Return the (X, Y) coordinate for the center point of the cell that contains the specified text.  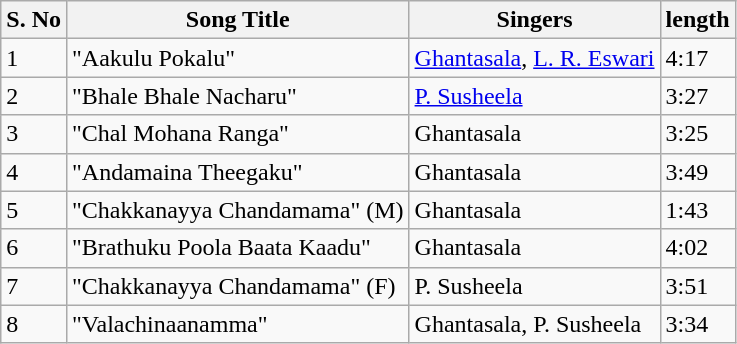
Ghantasala, L. R. Eswari (534, 58)
3:51 (698, 286)
"Chal Mohana Ranga" (238, 134)
"Valachinaanamma" (238, 324)
1:43 (698, 210)
1 (34, 58)
"Andamaina Theegaku" (238, 172)
5 (34, 210)
Ghantasala, P. Susheela (534, 324)
8 (34, 324)
3 (34, 134)
3:34 (698, 324)
"Chakkanayya Chandamama" (F) (238, 286)
3:25 (698, 134)
3:27 (698, 96)
4:02 (698, 248)
"Aakulu Pokalu" (238, 58)
"Bhale Bhale Nacharu" (238, 96)
S. No (34, 20)
"Brathuku Poola Baata Kaadu" (238, 248)
3:49 (698, 172)
7 (34, 286)
"Chakkanayya Chandamama" (M) (238, 210)
4:17 (698, 58)
Song Title (238, 20)
length (698, 20)
6 (34, 248)
2 (34, 96)
Singers (534, 20)
4 (34, 172)
